For the text-containing cell, return its midpoint in [x, y] coordinate format. 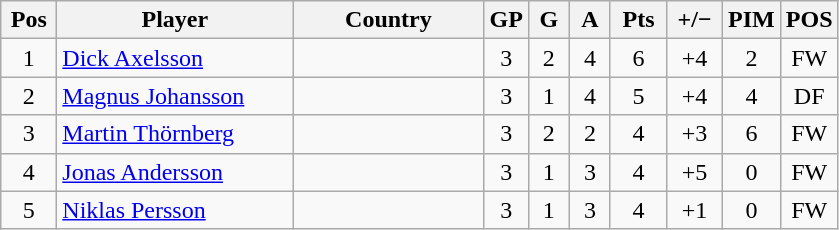
Magnus Johansson [175, 96]
+/− [695, 20]
+1 [695, 210]
+3 [695, 134]
Pos [29, 20]
Niklas Persson [175, 210]
G [548, 20]
Dick Axelsson [175, 58]
A [590, 20]
Jonas Andersson [175, 172]
Player [175, 20]
Pts [638, 20]
+5 [695, 172]
GP [506, 20]
PIM [752, 20]
DF [809, 96]
Country [388, 20]
Martin Thörnberg [175, 134]
POS [809, 20]
